For the text-containing cell, return its midpoint in (X, Y) coordinate format. 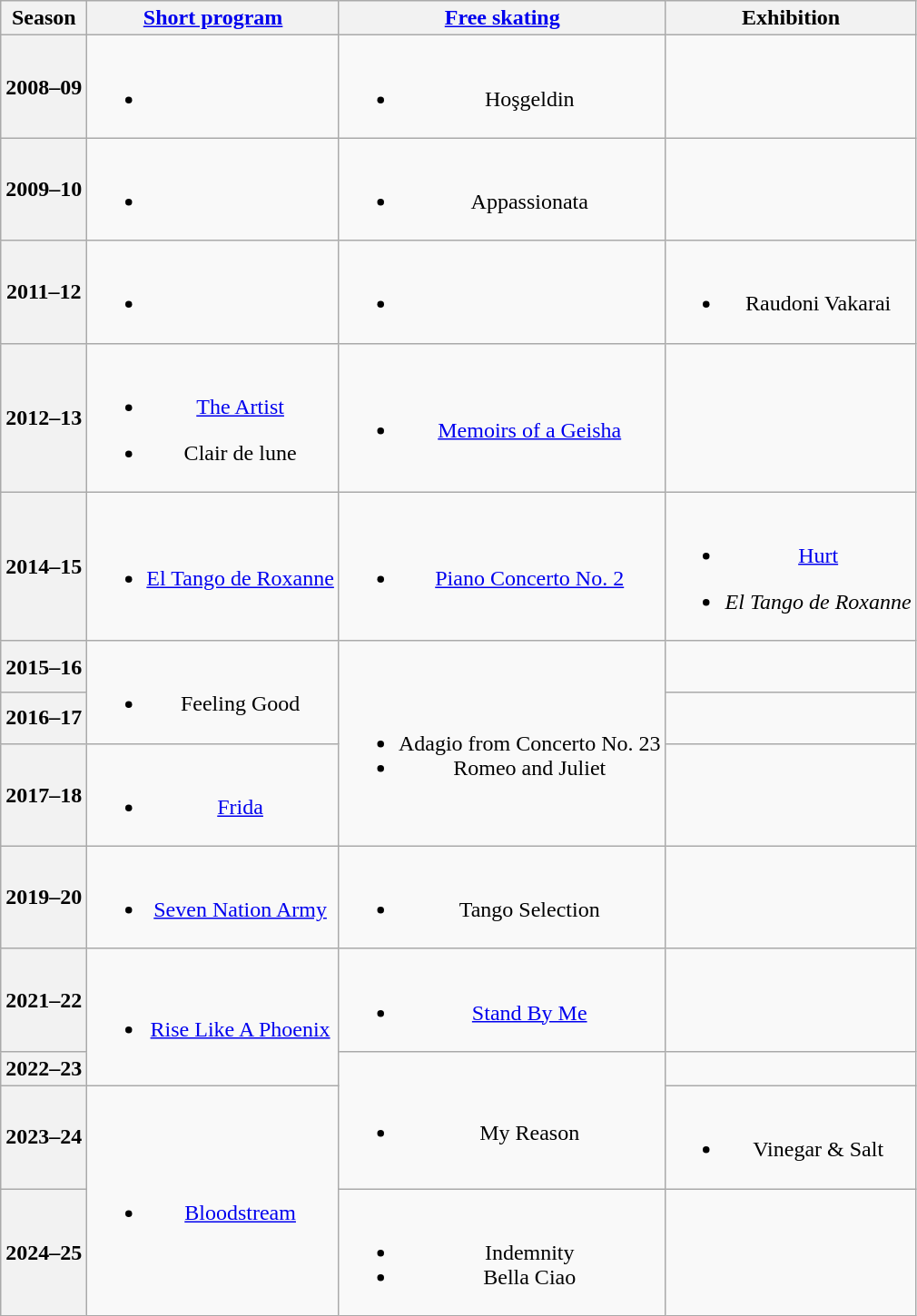
Appassionata (502, 189)
2011–12 (44, 292)
2023–24 (44, 1136)
Feeling Good (213, 692)
2019–20 (44, 897)
My Reason (502, 1120)
El Tango de Roxanne (213, 566)
Seven Nation Army (213, 897)
2024–25 (44, 1252)
2015–16 (44, 666)
Tango Selection (502, 897)
2012–13 (44, 417)
Vinegar & Salt (791, 1136)
Hoşgeldin (502, 87)
Exhibition (791, 18)
Season (44, 18)
2014–15 (44, 566)
Raudoni Vakarai (791, 292)
Memoirs of a Geisha (502, 417)
2016–17 (44, 719)
Hurt El Tango de Roxanne (791, 566)
The Artist Clair de lune (213, 417)
Stand By Me (502, 1000)
Bloodstream (213, 1200)
Piano Concerto No. 2 (502, 566)
Adagio from Concerto No. 23 Romeo and Juliet (502, 743)
Indemnity Bella Ciao (502, 1252)
Short program (213, 18)
Frida (213, 795)
2008–09 (44, 87)
2017–18 (44, 795)
2021–22 (44, 1000)
Free skating (502, 18)
2022–23 (44, 1068)
Rise Like A Phoenix (213, 1016)
2009–10 (44, 189)
